Detect which cell encompasses the target text, then output its [X, Y] center coordinate. 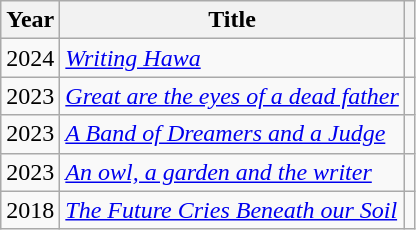
The Future Cries Beneath our Soil [232, 210]
Title [232, 20]
An owl, a garden and the writer [232, 172]
Writing Hawa [232, 58]
2018 [30, 210]
A Band of Dreamers and a Judge [232, 134]
2024 [30, 58]
Great are the eyes of a dead father [232, 96]
Year [30, 20]
